From the cell containing the given text, extract its center point as [X, Y] coordinate. 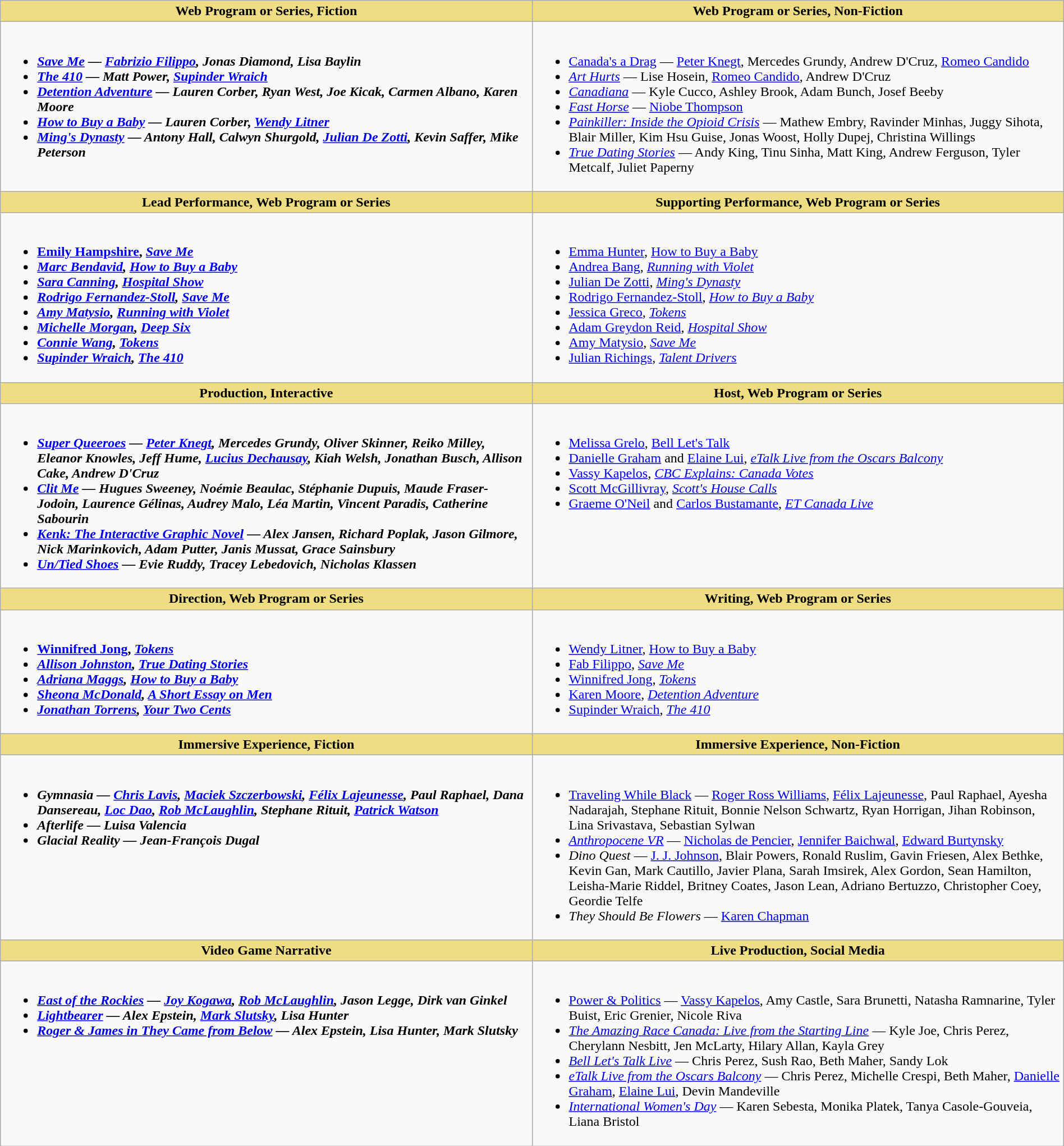
Video Game Narrative [266, 950]
Lead Performance, Web Program or Series [266, 202]
Web Program or Series, Non-Fiction [798, 11]
Immersive Experience, Fiction [266, 744]
Supporting Performance, Web Program or Series [798, 202]
Writing, Web Program or Series [798, 599]
Live Production, Social Media [798, 950]
Wendy Litner, How to Buy a BabyFab Filippo, Save MeWinnifred Jong, TokensKaren Moore, Detention AdventureSupinder Wraich, The 410 [798, 671]
Production, Interactive [266, 393]
Immersive Experience, Non-Fiction [798, 744]
Web Program or Series, Fiction [266, 11]
Direction, Web Program or Series [266, 599]
Host, Web Program or Series [798, 393]
